For the text-containing cell, return its midpoint in (x, y) coordinate format. 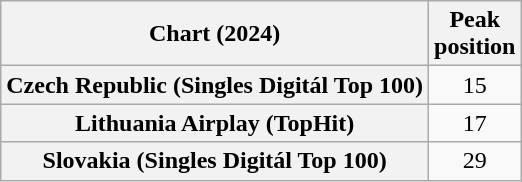
Chart (2024) (215, 34)
15 (475, 85)
17 (475, 123)
29 (475, 161)
Peakposition (475, 34)
Lithuania Airplay (TopHit) (215, 123)
Slovakia (Singles Digitál Top 100) (215, 161)
Czech Republic (Singles Digitál Top 100) (215, 85)
